Detect which cell encompasses the target text, then output its (x, y) center coordinate. 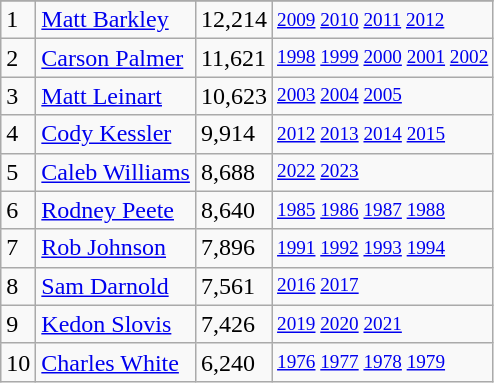
10,623 (234, 96)
2022 2023 (383, 172)
6 (18, 210)
Matt Barkley (116, 20)
1985 1986 1987 1988 (383, 210)
Rodney Peete (116, 210)
9,914 (234, 134)
Kedon Slovis (116, 324)
7,561 (234, 286)
Rob Johnson (116, 248)
1991 1992 1993 1994 (383, 248)
2009 2010 2011 2012 (383, 20)
1976 1977 1978 1979 (383, 362)
7,896 (234, 248)
Charles White (116, 362)
1998 1999 2000 2001 2002 (383, 58)
10 (18, 362)
Cody Kessler (116, 134)
4 (18, 134)
Carson Palmer (116, 58)
7,426 (234, 324)
2016 2017 (383, 286)
Caleb Williams (116, 172)
2019 2020 2021 (383, 324)
3 (18, 96)
12,214 (234, 20)
Sam Darnold (116, 286)
1 (18, 20)
2012 2013 2014 2015 (383, 134)
7 (18, 248)
8 (18, 286)
2003 2004 2005 (383, 96)
8,688 (234, 172)
6,240 (234, 362)
2 (18, 58)
11,621 (234, 58)
Matt Leinart (116, 96)
8,640 (234, 210)
9 (18, 324)
5 (18, 172)
